Find where the given text appears and provide that cell's center as [X, Y] coordinate. 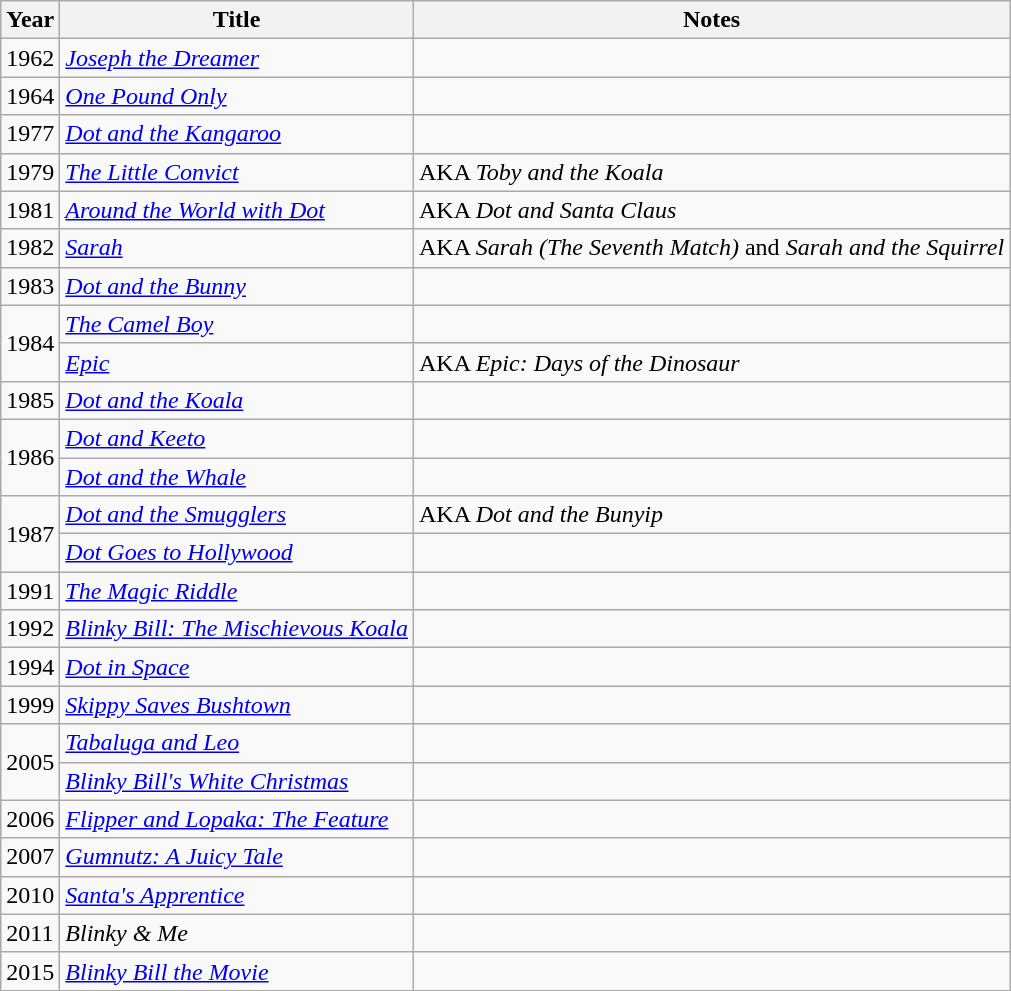
1979 [30, 172]
AKA Sarah (The Seventh Match) and Sarah and the Squirrel [711, 248]
Joseph the Dreamer [237, 58]
Notes [711, 20]
1992 [30, 629]
AKA Dot and the Bunyip [711, 515]
2015 [30, 971]
Title [237, 20]
Dot in Space [237, 667]
Blinky Bill's White Christmas [237, 781]
2011 [30, 933]
Blinky & Me [237, 933]
1977 [30, 134]
Epic [237, 362]
Santa's Apprentice [237, 895]
1985 [30, 400]
One Pound Only [237, 96]
1991 [30, 591]
Dot and the Whale [237, 477]
1983 [30, 286]
2007 [30, 857]
Year [30, 20]
Blinky Bill: The Mischievous Koala [237, 629]
The Little Convict [237, 172]
AKA Toby and the Koala [711, 172]
1986 [30, 457]
Dot and Keeto [237, 438]
1999 [30, 705]
Skippy Saves Bushtown [237, 705]
Gumnutz: A Juicy Tale [237, 857]
1982 [30, 248]
Flipper and Lopaka: The Feature [237, 819]
2010 [30, 895]
1984 [30, 343]
The Magic Riddle [237, 591]
Dot and the Koala [237, 400]
AKA Epic: Days of the Dinosaur [711, 362]
Around the World with Dot [237, 210]
1962 [30, 58]
Dot Goes to Hollywood [237, 553]
2005 [30, 762]
2006 [30, 819]
Sarah [237, 248]
1987 [30, 534]
1981 [30, 210]
Dot and the Kangaroo [237, 134]
AKA Dot and Santa Claus [711, 210]
Dot and the Smugglers [237, 515]
1964 [30, 96]
Tabaluga and Leo [237, 743]
Blinky Bill the Movie [237, 971]
Dot and the Bunny [237, 286]
1994 [30, 667]
The Camel Boy [237, 324]
